Identify which cell holds the provided text, then report its [x, y] central coordinate. 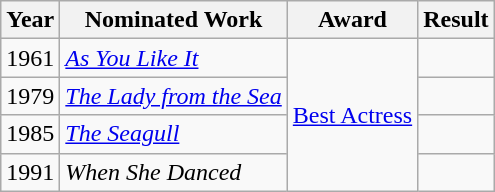
1961 [30, 58]
Result [456, 20]
1985 [30, 134]
When She Danced [174, 172]
1979 [30, 96]
The Seagull [174, 134]
Award [352, 20]
Best Actress [352, 115]
As You Like It [174, 58]
1991 [30, 172]
Nominated Work [174, 20]
The Lady from the Sea [174, 96]
Year [30, 20]
